Extract the (x, y) coordinate from the center of the cell holding the provided text.  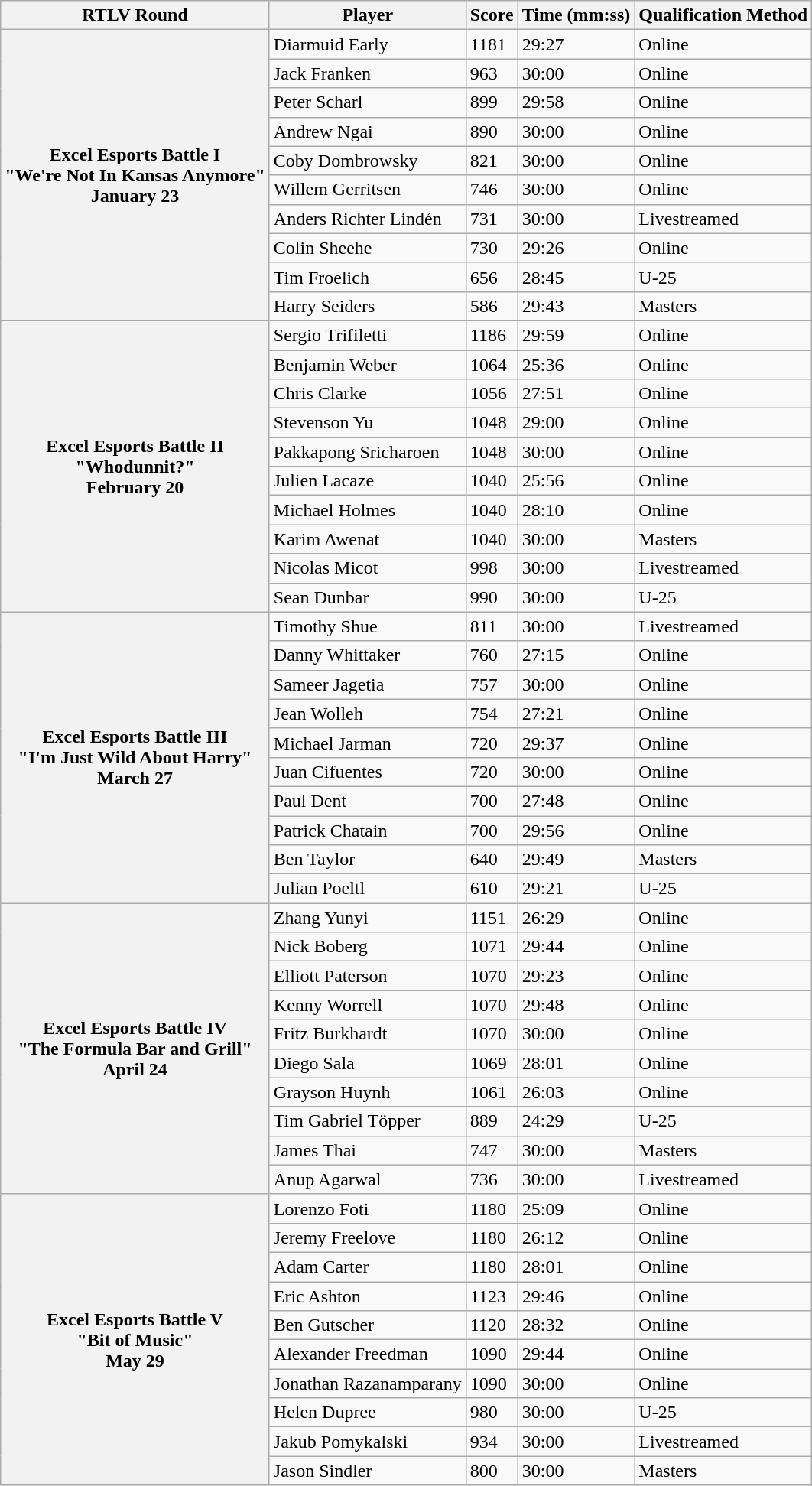
Julien Lacaze (367, 481)
Willem Gerritsen (367, 190)
1071 (492, 947)
Tim Gabriel Töpper (367, 1121)
29:58 (577, 102)
Patrick Chatain (367, 830)
Adam Carter (367, 1267)
27:21 (577, 714)
28:10 (577, 510)
28:45 (577, 277)
Juan Cifuentes (367, 772)
RTLV Round (135, 15)
1120 (492, 1325)
25:09 (577, 1208)
990 (492, 597)
Alexander Freedman (367, 1354)
Sean Dunbar (367, 597)
26:12 (577, 1237)
Elliott Paterson (367, 976)
26:03 (577, 1092)
Player (367, 15)
Harry Seiders (367, 306)
800 (492, 1471)
610 (492, 889)
934 (492, 1442)
Zhang Yunyi (367, 918)
586 (492, 306)
1061 (492, 1092)
Paul Dent (367, 801)
25:36 (577, 365)
29:00 (577, 423)
Diego Sala (367, 1063)
Time (mm:ss) (577, 15)
Kenny Worrell (367, 1005)
Sergio Trifiletti (367, 335)
James Thai (367, 1150)
656 (492, 277)
1151 (492, 918)
811 (492, 626)
Jakub Pomykalski (367, 1442)
25:56 (577, 481)
Excel Esports Battle III"I'm Just Wild About Harry"March 27 (135, 757)
Excel Esports Battle I"We're Not In Kansas Anymore"January 23 (135, 176)
1064 (492, 365)
28:32 (577, 1325)
Nick Boberg (367, 947)
Jean Wolleh (367, 714)
1123 (492, 1296)
Timothy Shue (367, 626)
29:48 (577, 1005)
Pakkapong Sricharoen (367, 452)
747 (492, 1150)
29:21 (577, 889)
963 (492, 73)
Fritz Burkhardt (367, 1034)
998 (492, 568)
Qualification Method (723, 15)
889 (492, 1121)
27:48 (577, 801)
29:27 (577, 44)
Karim Awenat (367, 539)
Colin Sheehe (367, 248)
1181 (492, 44)
736 (492, 1179)
640 (492, 860)
Jason Sindler (367, 1471)
29:59 (577, 335)
Grayson Huynh (367, 1092)
899 (492, 102)
Benjamin Weber (367, 365)
890 (492, 132)
Ben Taylor (367, 860)
26:29 (577, 918)
Jack Franken (367, 73)
757 (492, 684)
Coby Dombrowsky (367, 161)
27:15 (577, 655)
29:56 (577, 830)
760 (492, 655)
Michael Holmes (367, 510)
Michael Jarman (367, 743)
730 (492, 248)
1056 (492, 394)
731 (492, 219)
Tim Froelich (367, 277)
29:43 (577, 306)
754 (492, 714)
1186 (492, 335)
Anders Richter Lindén (367, 219)
Ben Gutscher (367, 1325)
Jeremy Freelove (367, 1237)
Score (492, 15)
Excel Esports Battle IV"The Formula Bar and Grill"April 24 (135, 1049)
24:29 (577, 1121)
29:49 (577, 860)
821 (492, 161)
Lorenzo Foti (367, 1208)
Chris Clarke (367, 394)
1069 (492, 1063)
Julian Poeltl (367, 889)
29:37 (577, 743)
Jonathan Razanamparany (367, 1384)
Eric Ashton (367, 1296)
Danny Whittaker (367, 655)
980 (492, 1413)
Stevenson Yu (367, 423)
Excel Esports Battle II"Whodunnit?"February 20 (135, 467)
Nicolas Micot (367, 568)
Sameer Jagetia (367, 684)
Diarmuid Early (367, 44)
Anup Agarwal (367, 1179)
27:51 (577, 394)
Peter Scharl (367, 102)
Andrew Ngai (367, 132)
29:26 (577, 248)
746 (492, 190)
Excel Esports Battle V"Bit of Music"May 29 (135, 1340)
29:23 (577, 976)
29:46 (577, 1296)
Helen Dupree (367, 1413)
